Determine the [x, y] coordinate at the center of the cell enclosing the given text.  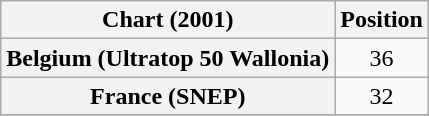
Position [382, 20]
Belgium (Ultratop 50 Wallonia) [168, 58]
36 [382, 58]
32 [382, 96]
Chart (2001) [168, 20]
France (SNEP) [168, 96]
